Provide the [X, Y] coordinate of the cell's center where the given text is located.  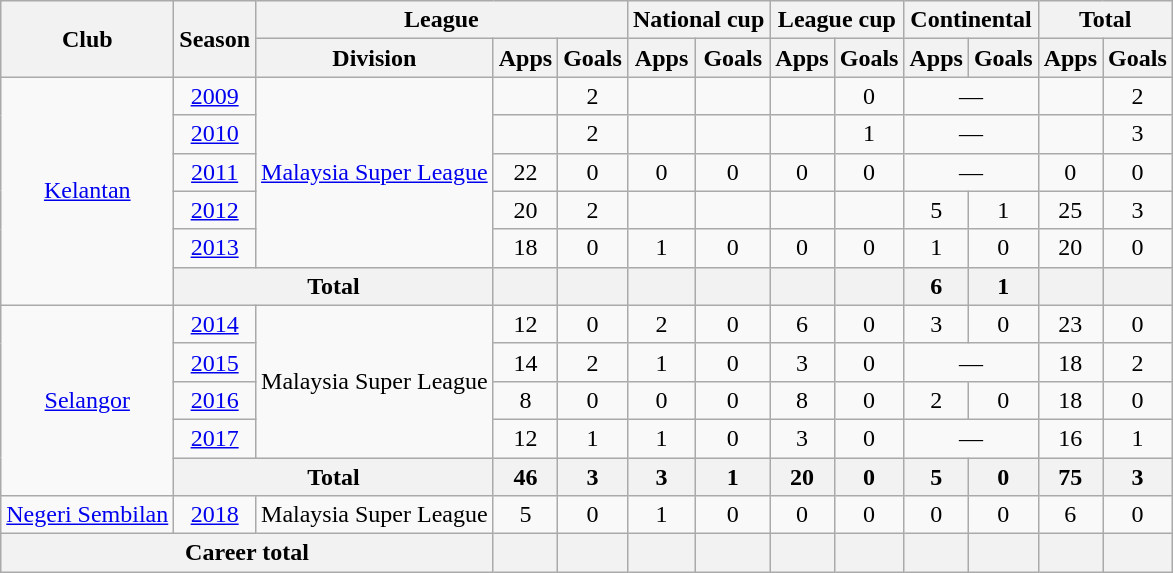
75 [1070, 477]
League cup [837, 20]
2018 [215, 515]
2012 [215, 210]
Season [215, 39]
League [442, 20]
23 [1070, 324]
2011 [215, 172]
Continental [971, 20]
Division [375, 58]
22 [525, 172]
25 [1070, 210]
2009 [215, 96]
2017 [215, 438]
2014 [215, 324]
2015 [215, 362]
National cup [698, 20]
14 [525, 362]
Selangor [88, 400]
Negeri Sembilan [88, 515]
Career total [247, 553]
46 [525, 477]
2010 [215, 134]
16 [1070, 438]
Club [88, 39]
Kelantan [88, 191]
2016 [215, 400]
2013 [215, 248]
